Detect which cell encompasses the target text, then output its (x, y) center coordinate. 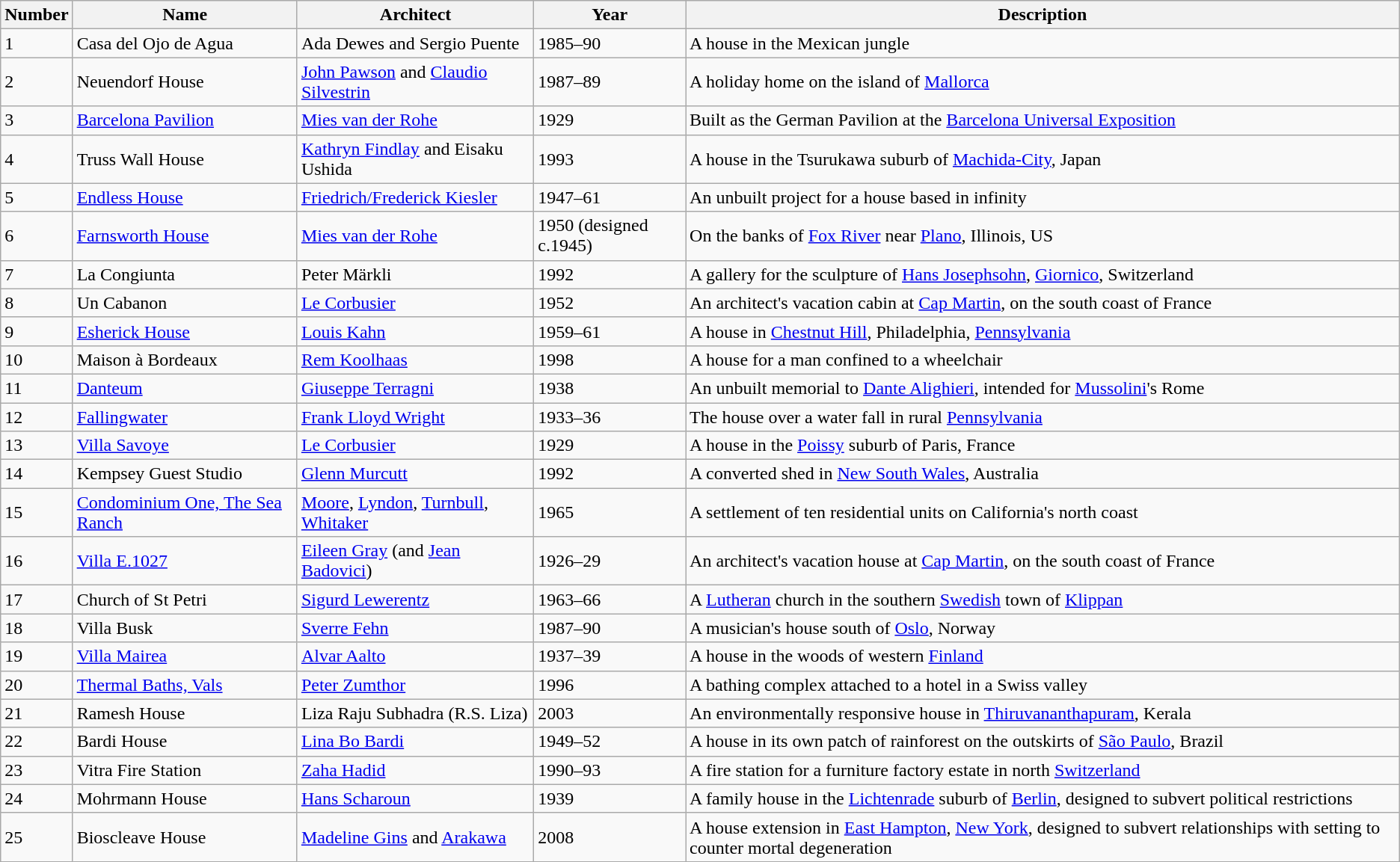
Glenn Murcutt (415, 474)
1950 (designed c.1945) (610, 236)
Neuendorf House (185, 82)
24 (37, 798)
23 (37, 770)
22 (37, 742)
Description (1043, 15)
A house in the woods of western Finland (1043, 656)
Giuseppe Terragni (415, 388)
1987–90 (610, 628)
Madeline Gins and Arakawa (415, 837)
A house in the Tsurukawa suburb of Machida-City, Japan (1043, 158)
4 (37, 158)
7 (37, 274)
21 (37, 713)
3 (37, 120)
1993 (610, 158)
2 (37, 82)
Kathryn Findlay and Eisaku Ushida (415, 158)
Condominium One, The Sea Ranch (185, 513)
20 (37, 685)
1 (37, 43)
8 (37, 303)
Thermal Baths, Vals (185, 685)
5 (37, 197)
Eileen Gray (and Jean Badovici) (415, 561)
Villa Busk (185, 628)
Casa del Ojo de Agua (185, 43)
Maison à Bordeaux (185, 360)
Bioscleave House (185, 837)
Mohrmann House (185, 798)
A bathing complex attached to a hotel in a Swiss valley (1043, 685)
1959–61 (610, 331)
Peter Märkli (415, 274)
Number (37, 15)
1998 (610, 360)
17 (37, 600)
Vitra Fire Station (185, 770)
La Congiunta (185, 274)
6 (37, 236)
2008 (610, 837)
Lina Bo Bardi (415, 742)
2003 (610, 713)
A house in Chestnut Hill, Philadelphia, Pennsylvania (1043, 331)
Villa Savoye (185, 446)
Zaha Hadid (415, 770)
Bardi House (185, 742)
Friedrich/Frederick Kiesler (415, 197)
Kempsey Guest Studio (185, 474)
Villa Mairea (185, 656)
Name (185, 15)
15 (37, 513)
Farnsworth House (185, 236)
A Lutheran church in the southern Swedish town of Klippan (1043, 600)
A house in its own patch of rainforest on the outskirts of São Paulo, Brazil (1043, 742)
A settlement of ten residential units on California's north coast (1043, 513)
Alvar Aalto (415, 656)
An environmentally responsive house in Thiruvananthapuram, Kerala (1043, 713)
1947–61 (610, 197)
The house over a water fall in rural Pennsylvania (1043, 416)
Esherick House (185, 331)
A holiday home on the island of Mallorca (1043, 82)
A musician's house south of Oslo, Norway (1043, 628)
On the banks of Fox River near Plano, Illinois, US (1043, 236)
1996 (610, 685)
Liza Raju Subhadra (R.S. Liza) (415, 713)
Church of St Petri (185, 600)
9 (37, 331)
A house in the Mexican jungle (1043, 43)
Sverre Fehn (415, 628)
Barcelona Pavilion (185, 120)
Hans Scharoun (415, 798)
1949–52 (610, 742)
Rem Koolhaas (415, 360)
1965 (610, 513)
Endless House (185, 197)
1952 (610, 303)
11 (37, 388)
A converted shed in New South Wales, Australia (1043, 474)
Ada Dewes and Sergio Puente (415, 43)
Louis Kahn (415, 331)
Sigurd Lewerentz (415, 600)
1937–39 (610, 656)
Moore, Lyndon, Turnbull, Whitaker (415, 513)
18 (37, 628)
An unbuilt project for a house based in infinity (1043, 197)
An architect's vacation cabin at Cap Martin, on the south coast of France (1043, 303)
1926–29 (610, 561)
Architect (415, 15)
1938 (610, 388)
19 (37, 656)
A family house in the Lichtenrade suburb of Berlin, designed to subvert political restrictions (1043, 798)
16 (37, 561)
A house for a man confined to a wheelchair (1043, 360)
12 (37, 416)
1987–89 (610, 82)
Truss Wall House (185, 158)
An unbuilt memorial to Dante Alighieri, intended for Mussolini's Rome (1043, 388)
Un Cabanon (185, 303)
13 (37, 446)
Fallingwater (185, 416)
Villa E.1027 (185, 561)
Frank Lloyd Wright (415, 416)
1990–93 (610, 770)
10 (37, 360)
Built as the German Pavilion at the Barcelona Universal Exposition (1043, 120)
A house in the Poissy suburb of Paris, France (1043, 446)
1933–36 (610, 416)
Year (610, 15)
John Pawson and Claudio Silvestrin (415, 82)
25 (37, 837)
A gallery for the sculpture of Hans Josephsohn, Giornico, Switzerland (1043, 274)
A house extension in East Hampton, New York, designed to subvert relationships with setting to counter mortal degeneration (1043, 837)
1939 (610, 798)
14 (37, 474)
1985–90 (610, 43)
Danteum (185, 388)
1963–66 (610, 600)
An architect's vacation house at Cap Martin, on the south coast of France (1043, 561)
A fire station for a furniture factory estate in north Switzerland (1043, 770)
Ramesh House (185, 713)
Peter Zumthor (415, 685)
